Extract the (x, y) coordinate from the center of the cell holding the provided text.  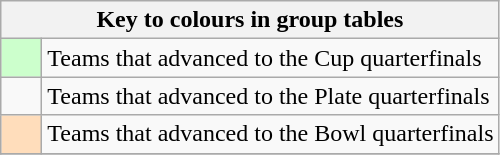
Teams that advanced to the Bowl quarterfinals (270, 134)
Key to colours in group tables (250, 20)
Teams that advanced to the Plate quarterfinals (270, 96)
Teams that advanced to the Cup quarterfinals (270, 58)
